Identify which cell holds the provided text, then report its (x, y) central coordinate. 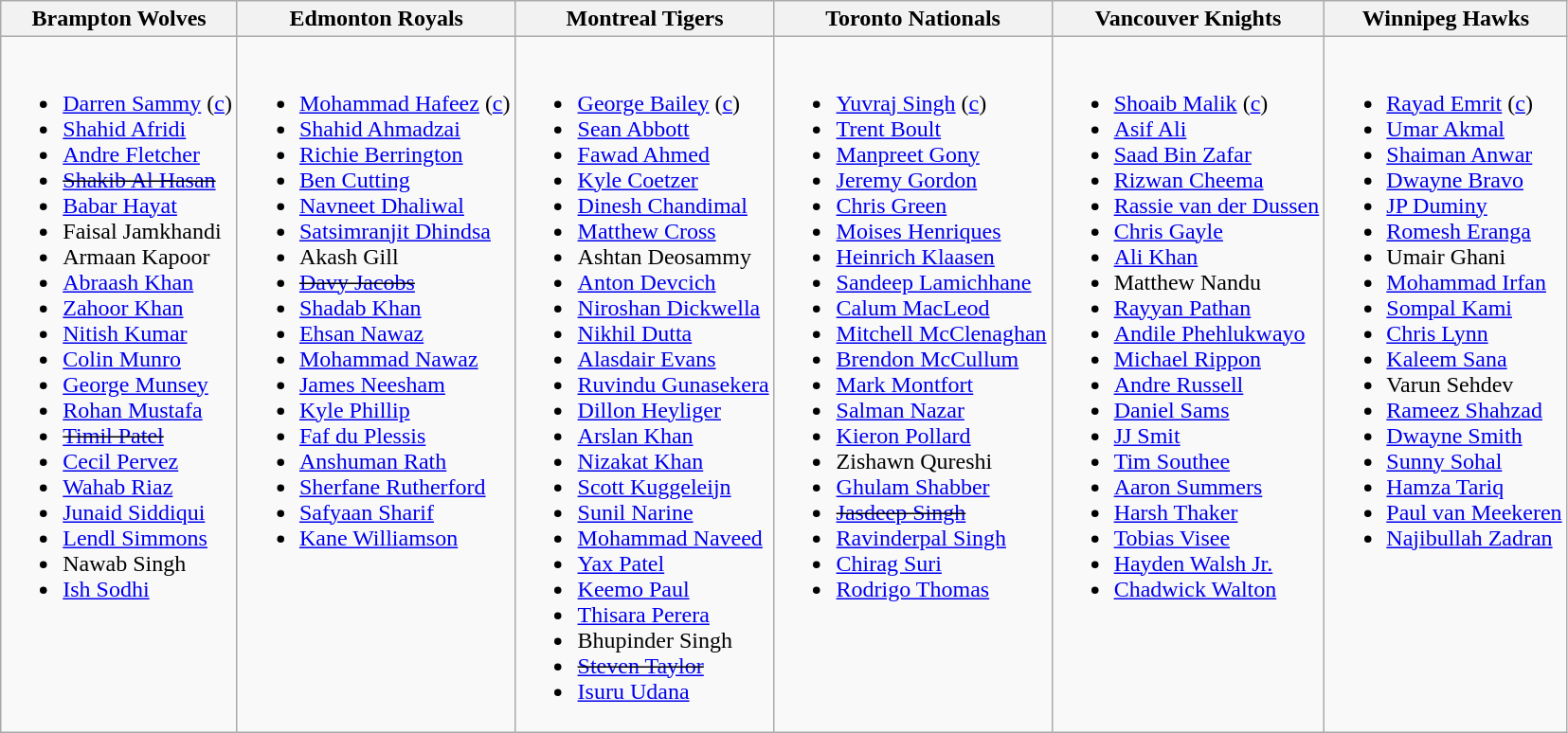
Winnipeg Hawks (1446, 19)
Brampton Wolves (119, 19)
Vancouver Knights (1188, 19)
Edmonton Royals (376, 19)
Toronto Nationals (913, 19)
Montreal Tigers (644, 19)
